Provide the [X, Y] coordinate of the cell's center where the given text is located.  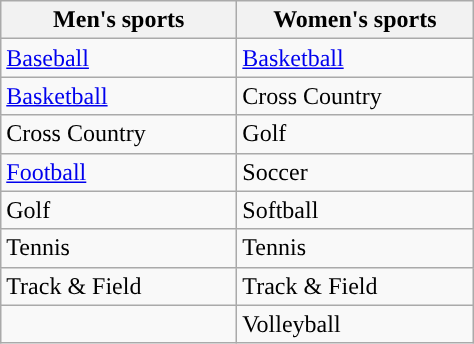
Soccer [355, 172]
Volleyball [355, 324]
Football [119, 172]
Baseball [119, 58]
Men's sports [119, 20]
Softball [355, 210]
Women's sports [355, 20]
